Provide the [X, Y] coordinate of the cell's center where the given text is located.  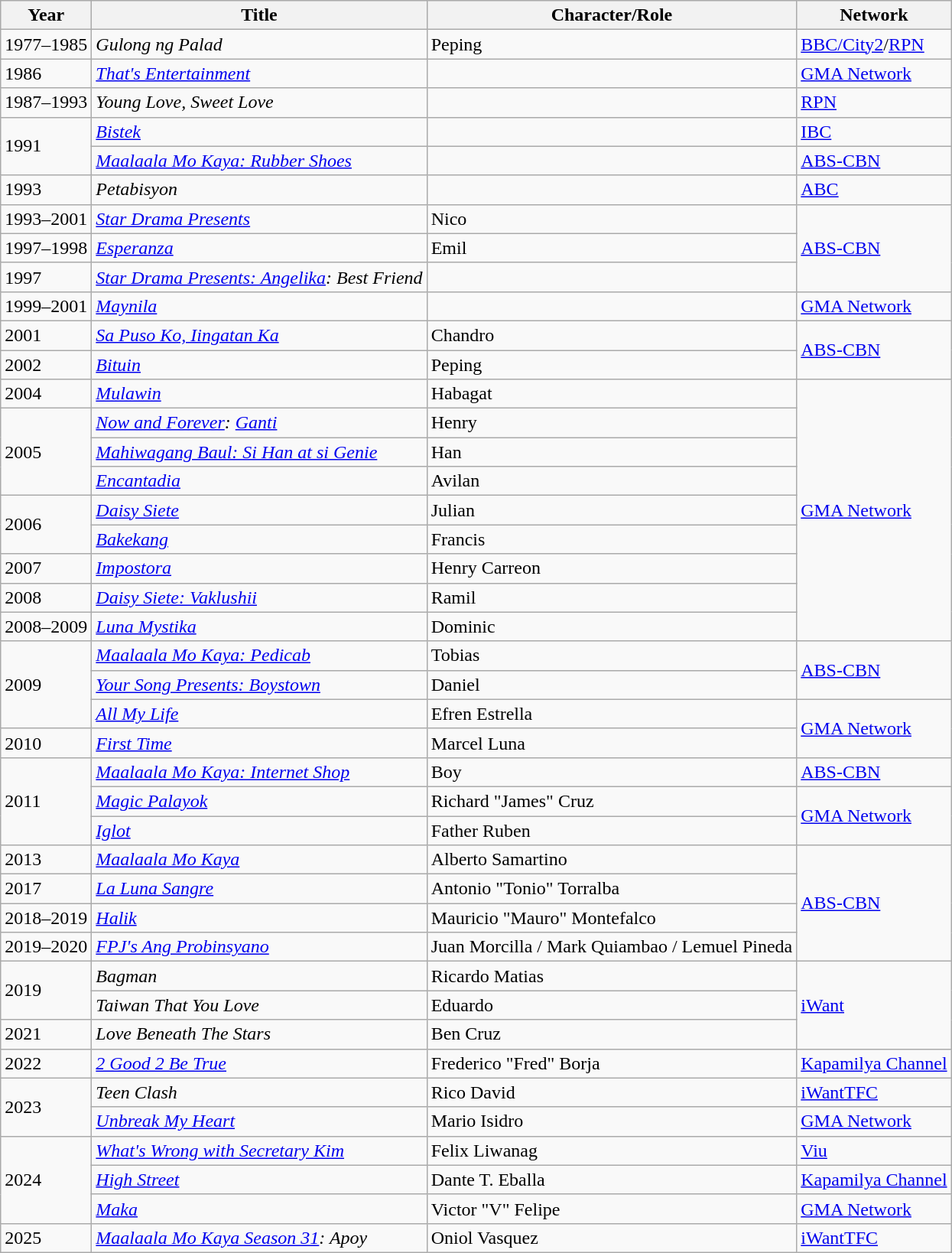
1993–2001 [46, 219]
Emil [612, 248]
All My Life [259, 714]
Character/Role [612, 15]
Eduardo [612, 1005]
2009 [46, 685]
That's Entertainment [259, 73]
Ricardo Matias [612, 976]
RPN [874, 103]
Frederico "Fred" Borja [612, 1063]
Marcel Luna [612, 743]
Maalaala Mo Kaya: Pedicab [259, 656]
2017 [46, 889]
Daisy Siete: Vaklushii [259, 597]
1977–1985 [46, 44]
IBC [874, 132]
Viu [874, 1150]
2007 [46, 568]
Title [259, 15]
Young Love, Sweet Love [259, 103]
2019 [46, 991]
Maalaala Mo Kaya: Internet Shop [259, 772]
Antonio "Tonio" Torralba [612, 889]
Star Drama Presents: Angelika: Best Friend [259, 277]
1986 [46, 73]
2001 [46, 335]
Henry [612, 423]
Unbreak My Heart [259, 1121]
Mauricio "Mauro" Montefalco [612, 918]
Nico [612, 219]
Felix Liwanag [612, 1150]
2022 [46, 1063]
2023 [46, 1107]
1997–1998 [46, 248]
2013 [46, 860]
Chandro [612, 335]
La Luna Sangre [259, 889]
Year [46, 15]
2021 [46, 1034]
FPJ's Ang Probinsyano [259, 947]
Henry Carreon [612, 568]
2018–2019 [46, 918]
Maalaala Mo Kaya Season 31: Apoy [259, 1238]
Bistek [259, 132]
2004 [46, 394]
2025 [46, 1238]
Bituin [259, 365]
Gulong ng Palad [259, 44]
Dominic [612, 626]
High Street [259, 1180]
Tobias [612, 656]
Love Beneath The Stars [259, 1034]
Avilan [612, 481]
2002 [46, 365]
Star Drama Presents [259, 219]
Bagman [259, 976]
2008–2009 [46, 626]
Petabisyon [259, 190]
Mario Isidro [612, 1121]
Han [612, 452]
2008 [46, 597]
Father Ruben [612, 830]
Iglot [259, 830]
First Time [259, 743]
Halik [259, 918]
Boy [612, 772]
Maalaala Mo Kaya [259, 860]
1993 [46, 190]
What's Wrong with Secretary Kim [259, 1150]
iWant [874, 1005]
Maynila [259, 306]
2019–2020 [46, 947]
Francis [612, 539]
Bakekang [259, 539]
Dante T. Eballa [612, 1180]
2 Good 2 Be True [259, 1063]
1991 [46, 146]
2024 [46, 1180]
Alberto Samartino [612, 860]
Sa Puso Ko, Iingatan Ka [259, 335]
Magic Palayok [259, 801]
Teen Clash [259, 1092]
2006 [46, 525]
Daisy Siete [259, 510]
Efren Estrella [612, 714]
Mahiwagang Baul: Si Han at si Genie [259, 452]
Julian [612, 510]
Juan Morcilla / Mark Quiambao / Lemuel Pineda [612, 947]
2011 [46, 801]
1987–1993 [46, 103]
Habagat [612, 394]
Rico David [612, 1092]
1997 [46, 277]
Oniol Vasquez [612, 1238]
Daniel [612, 685]
Victor "V" Felipe [612, 1209]
Ramil [612, 597]
ABC [874, 190]
2010 [46, 743]
BBC/City2/RPN [874, 44]
Maalaala Mo Kaya: Rubber Shoes [259, 161]
2005 [46, 452]
Network [874, 15]
Esperanza [259, 248]
Richard "James" Cruz [612, 801]
Mulawin [259, 394]
Luna Mystika [259, 626]
Ben Cruz [612, 1034]
Encantadia [259, 481]
Impostora [259, 568]
Your Song Presents: Boystown [259, 685]
1999–2001 [46, 306]
Maka [259, 1209]
Now and Forever: Ganti [259, 423]
Taiwan That You Love [259, 1005]
